Search for the cell housing the specified text and yield its [X, Y] center coordinate. 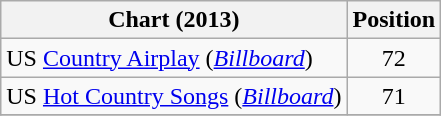
72 [394, 58]
US Hot Country Songs (Billboard) [174, 96]
US Country Airplay (Billboard) [174, 58]
71 [394, 96]
Position [394, 20]
Chart (2013) [174, 20]
